Scan for the cell matching the given text and deliver its [x, y] coordinate at center. 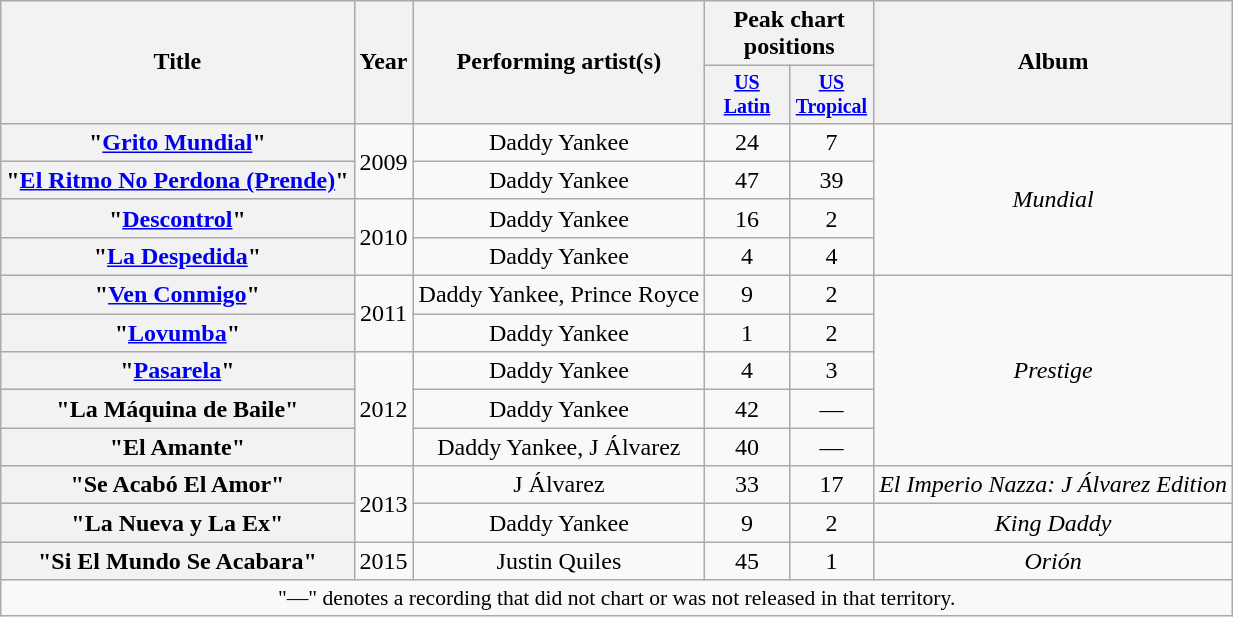
24 [747, 142]
"El Amante" [178, 447]
USTropical [831, 94]
33 [747, 485]
2013 [384, 504]
7 [831, 142]
16 [747, 218]
Year [384, 62]
42 [747, 409]
3 [831, 371]
Mundial [1054, 199]
Orión [1054, 561]
Daddy Yankee, J Álvarez [559, 447]
Peak chart positions [790, 34]
El Imperio Nazza: J Álvarez Edition [1054, 485]
"—" denotes a recording that did not chart or was not released in that territory. [617, 598]
"La Máquina de Baile" [178, 409]
17 [831, 485]
Daddy Yankee, Prince Royce [559, 295]
2015 [384, 561]
Justin Quiles [559, 561]
"Pasarela" [178, 371]
USLatin [747, 94]
"La Nueva y La Ex" [178, 523]
"El Ritmo No Perdona (Prende)" [178, 180]
2011 [384, 314]
"Ven Conmigo" [178, 295]
2012 [384, 409]
Album [1054, 62]
King Daddy [1054, 523]
"Lovumba" [178, 333]
Title [178, 62]
40 [747, 447]
47 [747, 180]
"La Despedida" [178, 256]
"Grito Mundial" [178, 142]
"Descontrol" [178, 218]
"Se Acabó El Amor" [178, 485]
2010 [384, 237]
J Álvarez [559, 485]
39 [831, 180]
2009 [384, 161]
Prestige [1054, 371]
45 [747, 561]
Performing artist(s) [559, 62]
"Si El Mundo Se Acabara" [178, 561]
